From the cell containing the given text, extract its center point as (X, Y) coordinate. 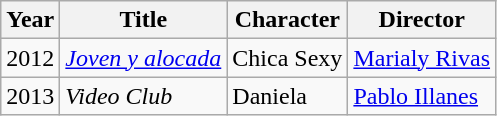
Year (30, 20)
2012 (30, 58)
2013 (30, 96)
Title (144, 20)
Director (422, 20)
Video Club (144, 96)
Chica Sexy (288, 58)
Pablo Illanes (422, 96)
Joven y alocada (144, 58)
Marialy Rivas (422, 58)
Daniela (288, 96)
Character (288, 20)
